Capture the cell that displays the provided text and extract its (X, Y) central coordinate. 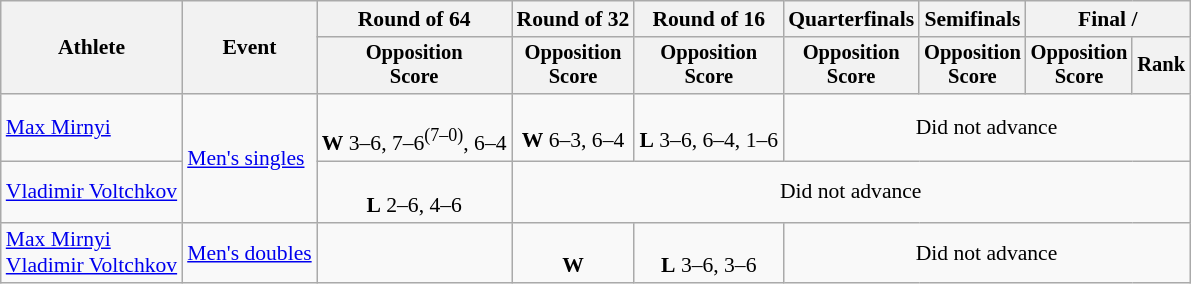
W 6–3, 6–4 (574, 128)
Rank (1161, 66)
Round of 64 (414, 19)
Men's singles (250, 158)
Final / (1108, 19)
Vladimir Voltchkov (92, 192)
Men's doubles (250, 252)
Semifinals (972, 19)
Max MirnyiVladimir Voltchkov (92, 252)
W (574, 252)
Event (250, 48)
Athlete (92, 48)
L 3–6, 6–4, 1–6 (708, 128)
W 3–6, 7–6(7–0), 6–4 (414, 128)
Quarterfinals (851, 19)
Round of 32 (574, 19)
L 3–6, 3–6 (708, 252)
Round of 16 (708, 19)
L 2–6, 4–6 (414, 192)
Max Mirnyi (92, 128)
